Detect which cell encompasses the target text, then output its [x, y] center coordinate. 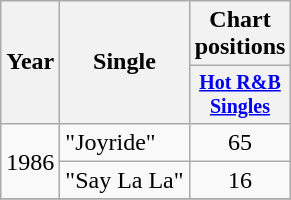
Year [30, 62]
1986 [30, 161]
Hot R&B Singles [240, 94]
65 [240, 142]
16 [240, 180]
"Say La La" [124, 180]
"Joyride" [124, 142]
Single [124, 62]
Chart positions [240, 34]
